Return (x, y) of the center of cell containing provided text 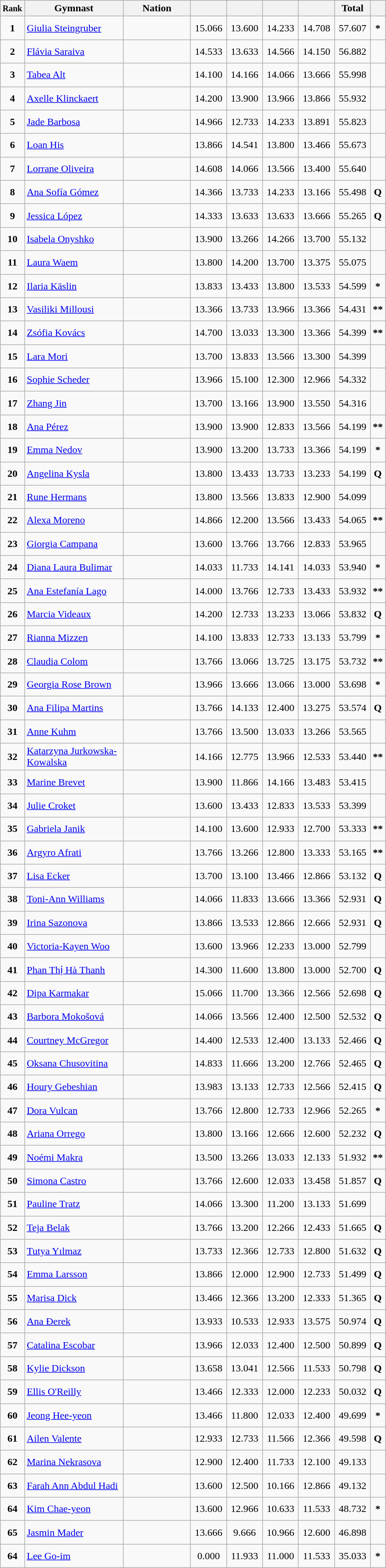
53.574 (353, 708)
14.150 (317, 51)
52.265 (353, 1110)
9 (13, 215)
35.033 (353, 1556)
54.332 (353, 380)
52.232 (353, 1134)
Ana Sofía Gómez (74, 192)
50.032 (353, 1392)
13.983 (209, 1087)
28 (13, 661)
11 (13, 262)
0.000 (209, 1556)
Lisa Ecker (74, 876)
52.415 (353, 1087)
7 (13, 169)
50.899 (353, 1345)
Ariana Orrego (74, 1134)
Zhang Jin (74, 403)
56.882 (353, 51)
Teja Belak (74, 1228)
Farah Ann Abdul Hadi (74, 1486)
30 (13, 708)
Loan His (74, 145)
13.175 (317, 661)
Houry Gebeshian (74, 1087)
Rune Hermans (74, 497)
14.566 (281, 51)
Jessica López (74, 215)
51.699 (353, 1204)
38 (13, 899)
Giorgia Campana (74, 544)
Anne Kuhm (74, 732)
9.666 (245, 1532)
4 (13, 98)
56 (13, 1321)
55.823 (353, 122)
26 (13, 614)
55.132 (353, 239)
51.499 (353, 1274)
31 (13, 732)
10.966 (281, 1532)
12.100 (317, 1462)
3 (13, 75)
14.541 (245, 145)
53.415 (353, 782)
Rianna Mizzen (74, 637)
14.366 (209, 192)
44 (13, 1040)
Marina Nekrasova (74, 1462)
Irina Sazonova (74, 923)
Ana Estefanía Lago (74, 591)
53.565 (353, 732)
10.166 (281, 1486)
11.200 (281, 1204)
63 (13, 1486)
12.300 (281, 380)
53.940 (353, 567)
53.698 (353, 685)
13.275 (317, 708)
11.600 (245, 969)
18 (13, 427)
12.200 (245, 520)
65 (13, 1532)
15.100 (245, 380)
Kim Chae-yeon (74, 1509)
12.266 (281, 1228)
11.700 (245, 993)
43 (13, 1016)
14.141 (281, 567)
52.700 (353, 969)
Emma Larsson (74, 1274)
Marcia Videaux (74, 614)
Diana Laura Bulimar (74, 567)
16 (13, 380)
55 (13, 1298)
Victoria-Kayen Woo (74, 946)
14.608 (209, 169)
Dora Vulcan (74, 1110)
13.575 (317, 1321)
Sophie Scheder (74, 380)
53.932 (353, 591)
62 (13, 1462)
Ana Pérez (74, 427)
Marine Brevet (74, 782)
12.766 (317, 1064)
Barbora Mokošová (74, 1016)
Argyro Afrati (74, 852)
14.700 (209, 333)
Gabriela Janik (74, 829)
49.598 (353, 1439)
Jeong Hee-yeon (74, 1415)
Laura Waem (74, 262)
14.133 (245, 708)
Isabela Onyshko (74, 239)
48 (13, 1134)
Pauline Tratz (74, 1204)
50.798 (353, 1368)
Angelina Kysla (74, 473)
51.932 (353, 1157)
Dipa Karmakar (74, 993)
Ilaria Käslin (74, 286)
45 (13, 1064)
Noémi Makra (74, 1157)
11.933 (245, 1556)
Katarzyna Jurkowska-Kowalska (74, 757)
Nation (157, 8)
Gymnast (74, 8)
Lee Go-im (74, 1556)
14.966 (209, 122)
11.866 (245, 782)
53.732 (353, 661)
Simona Castro (74, 1181)
8 (13, 192)
39 (13, 923)
52 (13, 1228)
14.333 (209, 215)
Total (353, 8)
49.699 (353, 1415)
10 (13, 239)
13.333 (317, 852)
Zsófia Kovács (74, 333)
53 (13, 1251)
55.998 (353, 75)
11.666 (245, 1064)
Tutya Yılmaz (74, 1251)
13.658 (209, 1368)
59 (13, 1392)
14.833 (209, 1064)
36 (13, 852)
51 (13, 1204)
51.857 (353, 1181)
53.440 (353, 757)
55.673 (353, 145)
2 (13, 51)
41 (13, 969)
Tabea Alt (74, 75)
53.399 (353, 806)
52.698 (353, 993)
49 (13, 1157)
14.866 (209, 520)
17 (13, 403)
Ailen Valente (74, 1439)
49.133 (353, 1462)
35 (13, 829)
55.265 (353, 215)
46 (13, 1087)
Ana Filipa Martins (74, 708)
48.732 (353, 1509)
51.365 (353, 1298)
19 (13, 450)
Lara Mori (74, 356)
6 (13, 145)
Toni-Ann Williams (74, 899)
54.316 (353, 403)
52.799 (353, 946)
54.099 (353, 497)
Vasiliki Millousi (74, 310)
21 (13, 497)
Ana Đerek (74, 1321)
27 (13, 637)
Claudia Colom (74, 661)
11.800 (245, 1415)
54.599 (353, 286)
34 (13, 806)
Ellis O'Reilly (74, 1392)
51.632 (353, 1251)
Jasmin Mader (74, 1532)
54.065 (353, 520)
13.041 (245, 1368)
61 (13, 1439)
12.775 (245, 757)
Jade Barbosa (74, 122)
13.550 (317, 403)
14.533 (209, 51)
53.832 (353, 614)
13.725 (281, 661)
Marisa Dick (74, 1298)
24 (13, 567)
29 (13, 685)
Catalina Escobar (74, 1345)
60 (13, 1415)
Kylie Dickson (74, 1368)
14.300 (209, 969)
57.607 (353, 28)
Rank (13, 8)
53.965 (353, 544)
12.133 (317, 1157)
25 (13, 591)
14 (13, 333)
Julie Croket (74, 806)
10.533 (245, 1321)
13 (13, 310)
Emma Nedov (74, 450)
50.974 (353, 1321)
11.000 (281, 1556)
50 (13, 1181)
52.466 (353, 1040)
53.333 (353, 829)
55.932 (353, 98)
14.400 (209, 1040)
12.700 (317, 829)
53.165 (353, 852)
37 (13, 876)
40 (13, 946)
Flávia Saraiva (74, 51)
46.898 (353, 1532)
54 (13, 1274)
13.400 (317, 169)
55.075 (353, 262)
53.799 (353, 637)
13.458 (317, 1181)
13.891 (317, 122)
Lorrane Oliveira (74, 169)
14.266 (281, 239)
Courtney McGregor (74, 1040)
11.566 (281, 1439)
12 (13, 286)
33 (13, 782)
13.483 (317, 782)
55.498 (353, 192)
22 (13, 520)
42 (13, 993)
Axelle Klinckaert (74, 98)
13.933 (209, 1321)
Alexa Moreno (74, 520)
5 (13, 122)
57 (13, 1345)
49.132 (353, 1486)
14.000 (209, 591)
14.708 (317, 28)
52.532 (353, 1016)
15 (13, 356)
1 (13, 28)
54.431 (353, 310)
20 (13, 473)
52.465 (353, 1064)
Oksana Chusovitina (74, 1064)
Phan Thị Hà Thanh (74, 969)
12.433 (317, 1228)
Georgia Rose Brown (74, 685)
51.665 (353, 1228)
47 (13, 1110)
10.633 (281, 1509)
13.100 (245, 876)
58 (13, 1368)
55.640 (353, 169)
13.375 (317, 262)
32 (13, 757)
53.132 (353, 876)
23 (13, 544)
Giulia Steingruber (74, 28)
11.833 (245, 899)
